Locate the cell with the specified text and output its (X, Y) center coordinate. 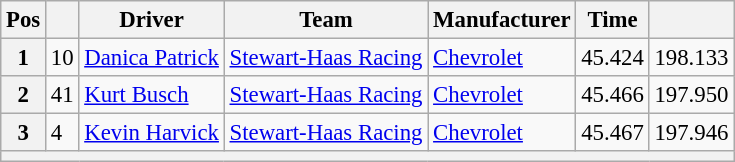
198.133 (692, 58)
Time (612, 20)
Manufacturer (502, 20)
45.467 (612, 133)
2 (24, 95)
Kurt Busch (152, 95)
197.946 (692, 133)
3 (24, 133)
Driver (152, 20)
45.424 (612, 58)
Team (326, 20)
Pos (24, 20)
197.950 (692, 95)
4 (62, 133)
1 (24, 58)
Danica Patrick (152, 58)
45.466 (612, 95)
10 (62, 58)
41 (62, 95)
Kevin Harvick (152, 133)
